Capture the cell that displays the provided text and extract its [x, y] central coordinate. 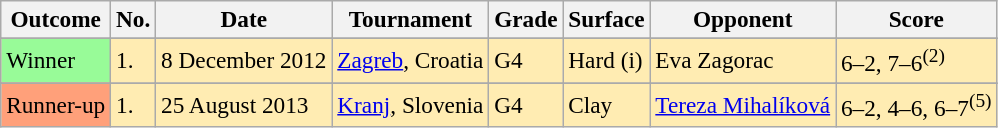
25 August 2013 [244, 104]
Winner [56, 60]
Eva Zagorac [743, 60]
6–2, 4–6, 6–7(5) [916, 104]
Score [916, 19]
Kranj, Slovenia [410, 104]
Tournament [410, 19]
Runner-up [56, 104]
Opponent [743, 19]
8 December 2012 [244, 60]
No. [134, 19]
Hard (i) [606, 60]
Clay [606, 104]
Outcome [56, 19]
6–2, 7–6(2) [916, 60]
Surface [606, 19]
Date [244, 19]
Grade [526, 19]
Zagreb, Croatia [410, 60]
Tereza Mihalíková [743, 104]
